Capture the cell that displays the provided text and extract its (x, y) central coordinate. 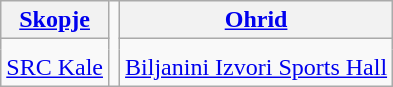
Biljanini Izvori Sports Hall (256, 68)
SRC Kale (55, 68)
Skopje (55, 20)
Ohrid (256, 20)
